Provide the [X, Y] coordinate of the cell's center where the given text is located.  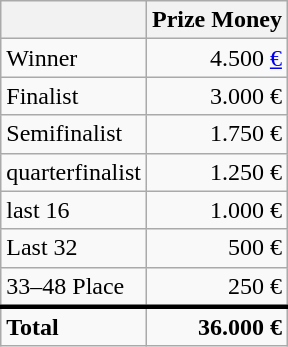
33–48 Place [74, 287]
Semifinalist [74, 134]
36.000 € [216, 327]
1.250 € [216, 172]
Winner [74, 58]
Total [74, 327]
Prize Money [216, 20]
Last 32 [74, 248]
1.000 € [216, 210]
4.500 € [216, 58]
500 € [216, 248]
Finalist [74, 96]
quarterfinalist [74, 172]
3.000 € [216, 96]
last 16 [74, 210]
1.750 € [216, 134]
250 € [216, 287]
